Determine the [x, y] coordinate at the center of the cell enclosing the given text.  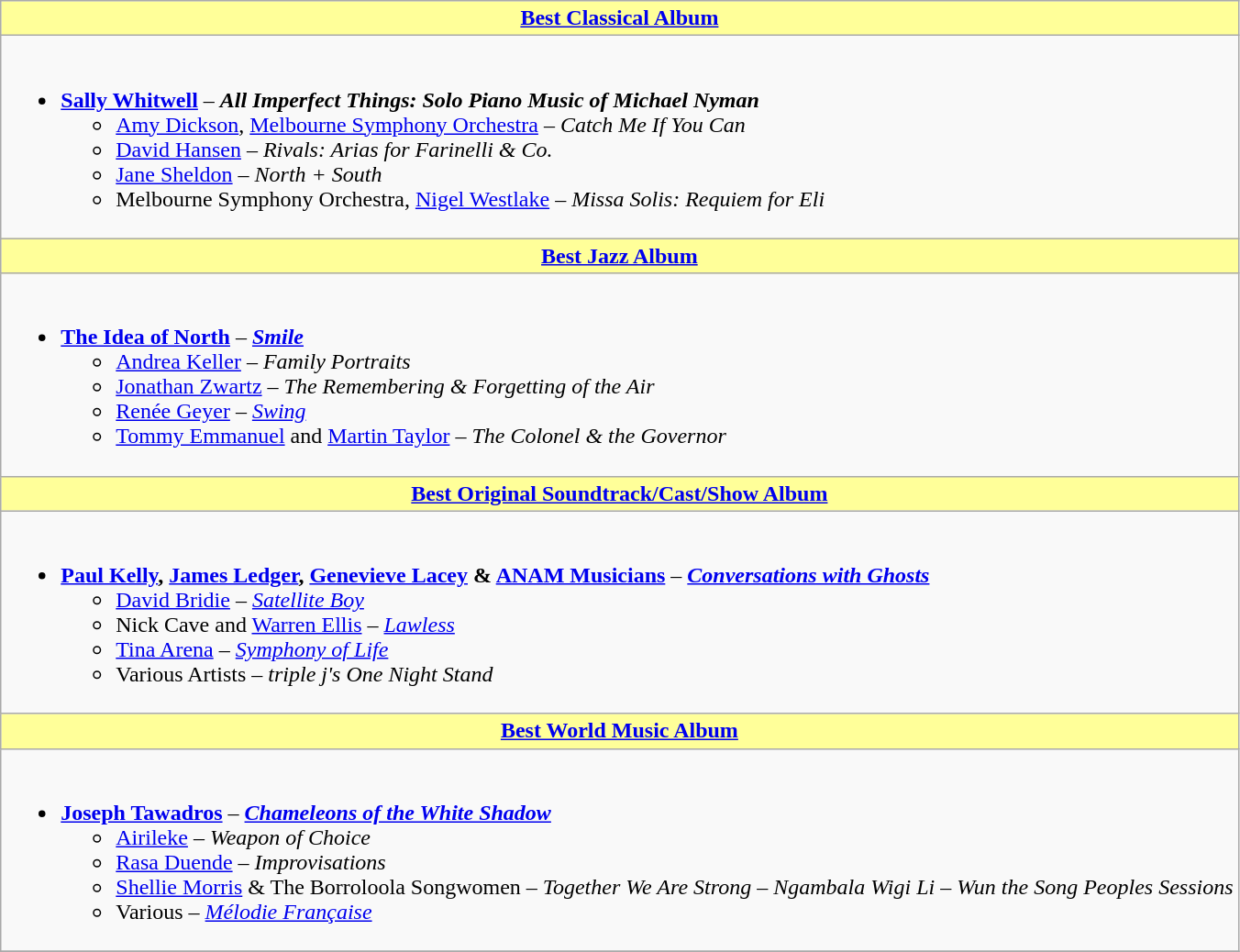
Best Classical Album [620, 18]
Best Original Soundtrack/Cast/Show Album [620, 493]
Best Jazz Album [620, 256]
Best World Music Album [620, 731]
